Identify which cell holds the provided text, then report its (x, y) central coordinate. 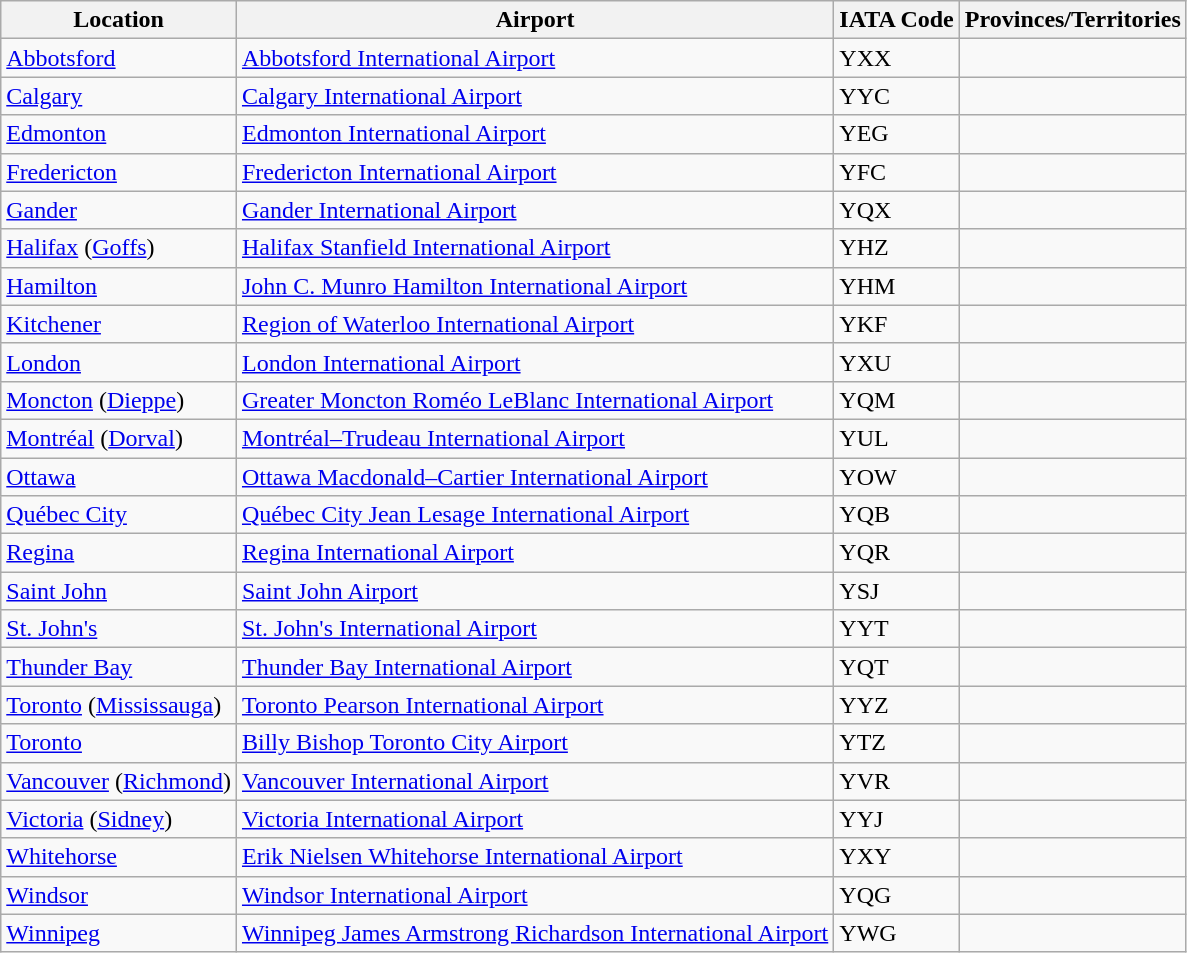
Montréal (Dorval) (119, 438)
YQM (897, 400)
Region of Waterloo International Airport (534, 324)
Toronto (119, 743)
John C. Munro Hamilton International Airport (534, 286)
YEG (897, 134)
Thunder Bay International Airport (534, 667)
Saint John Airport (534, 591)
YYC (897, 96)
Abbotsford International Airport (534, 58)
Saint John (119, 591)
YQB (897, 515)
YQG (897, 895)
Montréal–Trudeau International Airport (534, 438)
Fredericton (119, 172)
Victoria International Airport (534, 819)
St. John's (119, 629)
London (119, 362)
YYJ (897, 819)
YXY (897, 857)
YFC (897, 172)
Moncton (Dieppe) (119, 400)
Hamilton (119, 286)
Québec City (119, 515)
Airport (534, 20)
Edmonton International Airport (534, 134)
YOW (897, 477)
Ottawa Macdonald–Cartier International Airport (534, 477)
YYT (897, 629)
Windsor International Airport (534, 895)
Abbotsford (119, 58)
Gander (119, 210)
Thunder Bay (119, 667)
YQT (897, 667)
Vancouver (Richmond) (119, 781)
Regina International Airport (534, 553)
YQX (897, 210)
YTZ (897, 743)
Provinces/Territories (1072, 20)
Winnipeg (119, 933)
Kitchener (119, 324)
YXX (897, 58)
Vancouver International Airport (534, 781)
Billy Bishop Toronto City Airport (534, 743)
YSJ (897, 591)
Victoria (Sidney) (119, 819)
London International Airport (534, 362)
Calgary International Airport (534, 96)
Winnipeg James Armstrong Richardson International Airport (534, 933)
YQR (897, 553)
YKF (897, 324)
Toronto Pearson International Airport (534, 705)
YXU (897, 362)
IATA Code (897, 20)
Fredericton International Airport (534, 172)
Toronto (Mississauga) (119, 705)
YHM (897, 286)
Location (119, 20)
YHZ (897, 248)
Halifax Stanfield International Airport (534, 248)
Regina (119, 553)
Erik Nielsen Whitehorse International Airport (534, 857)
YUL (897, 438)
Ottawa (119, 477)
YWG (897, 933)
Edmonton (119, 134)
Calgary (119, 96)
YYZ (897, 705)
YVR (897, 781)
Greater Moncton Roméo LeBlanc International Airport (534, 400)
Windsor (119, 895)
Québec City Jean Lesage International Airport (534, 515)
Gander International Airport (534, 210)
Halifax (Goffs) (119, 248)
Whitehorse (119, 857)
St. John's International Airport (534, 629)
